Extract the (X, Y) coordinate from the center of the cell holding the provided text.  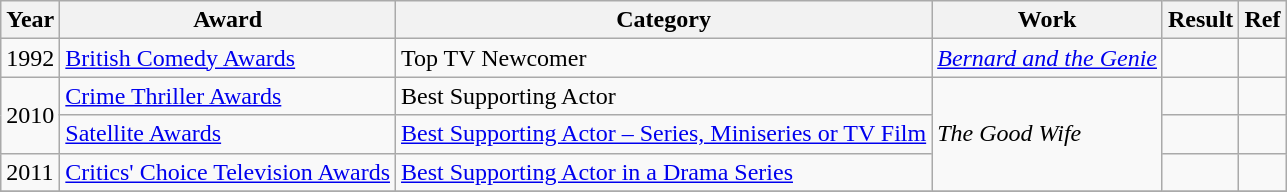
2011 (30, 172)
Best Supporting Actor (664, 96)
Year (30, 20)
Work (1048, 20)
Crime Thriller Awards (228, 96)
Satellite Awards (228, 134)
British Comedy Awards (228, 58)
Category (664, 20)
Top TV Newcomer (664, 58)
1992 (30, 58)
The Good Wife (1048, 134)
2010 (30, 115)
Ref (1262, 20)
Best Supporting Actor in a Drama Series (664, 172)
Critics' Choice Television Awards (228, 172)
Award (228, 20)
Bernard and the Genie (1048, 58)
Best Supporting Actor – Series, Miniseries or TV Film (664, 134)
Result (1200, 20)
